Find where the given text appears and provide that cell's center as (X, Y) coordinate. 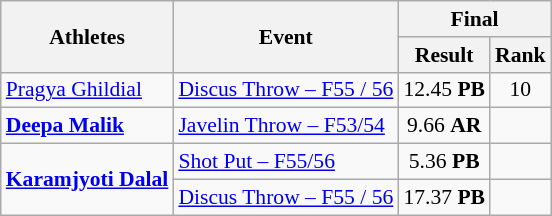
5.36 PB (444, 162)
Javelin Throw – F53/54 (286, 126)
Shot Put – F55/56 (286, 162)
Result (444, 55)
17.37 PB (444, 197)
Deepa Malik (88, 126)
12.45 PB (444, 90)
Event (286, 36)
10 (520, 90)
Karamjyoti Dalal (88, 180)
Final (474, 19)
Athletes (88, 36)
Rank (520, 55)
Pragya Ghildial (88, 90)
9.66 AR (444, 126)
